From the cell containing the given text, extract its center point as [X, Y] coordinate. 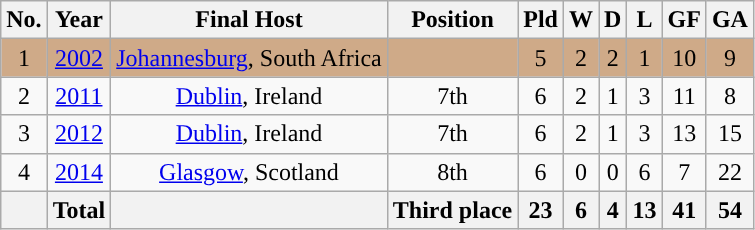
GF [684, 20]
8 [730, 96]
41 [684, 210]
Third place [452, 210]
Position [452, 20]
22 [730, 172]
D [613, 20]
Johannesburg, South Africa [250, 58]
11 [684, 96]
23 [541, 210]
Glasgow, Scotland [250, 172]
10 [684, 58]
2014 [79, 172]
Year [79, 20]
54 [730, 210]
8th [452, 172]
No. [24, 20]
15 [730, 134]
2011 [79, 96]
2012 [79, 134]
Total [79, 210]
Pld [541, 20]
2002 [79, 58]
5 [541, 58]
Final Host [250, 20]
7 [684, 172]
L [644, 20]
W [580, 20]
GA [730, 20]
9 [730, 58]
